Provide the [X, Y] coordinate of the cell's center where the given text is located.  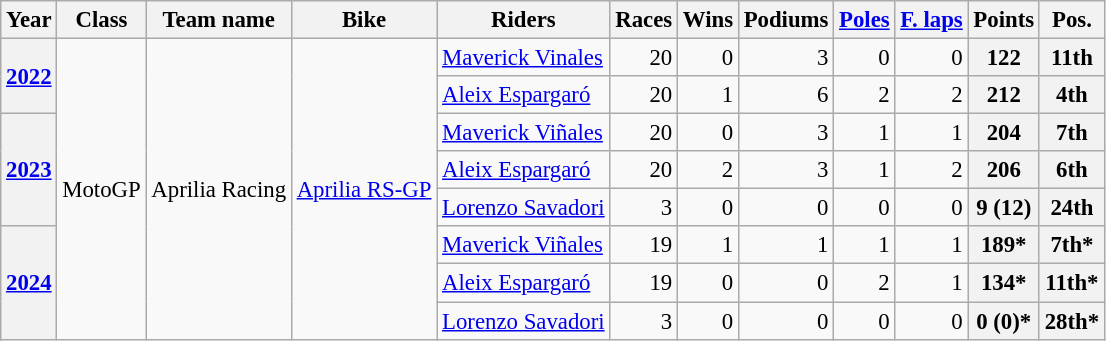
Wins [708, 20]
7th [1072, 133]
6th [1072, 170]
Poles [864, 20]
Bike [364, 20]
134* [1004, 283]
Team name [218, 20]
206 [1004, 170]
204 [1004, 133]
11th [1072, 58]
2023 [29, 170]
Class [102, 20]
2024 [29, 282]
Races [644, 20]
28th* [1072, 321]
122 [1004, 58]
0 (0)* [1004, 321]
24th [1072, 208]
7th* [1072, 245]
Podiums [786, 20]
Pos. [1072, 20]
2022 [29, 76]
Aprilia RS-GP [364, 190]
Maverick Vinales [524, 58]
MotoGP [102, 190]
Points [1004, 20]
11th* [1072, 283]
Year [29, 20]
F. laps [932, 20]
4th [1072, 95]
6 [786, 95]
212 [1004, 95]
Aprilia Racing [218, 190]
189* [1004, 245]
Riders [524, 20]
9 (12) [1004, 208]
